Search for the cell housing the specified text and yield its [x, y] center coordinate. 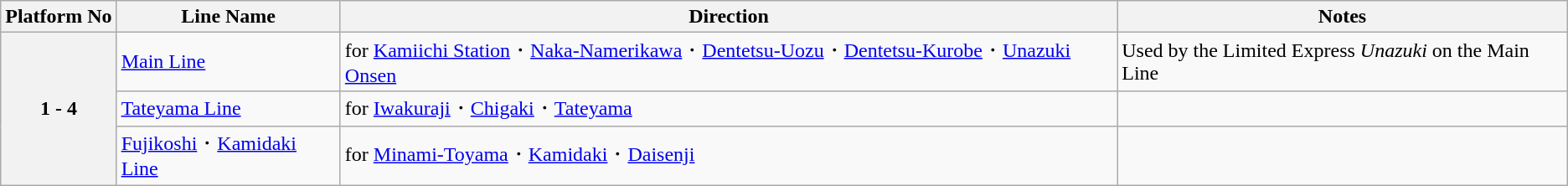
Fujikoshi・Kamidaki Line [228, 156]
Line Name [228, 17]
Direction [729, 17]
Used by the Limited Express Unazuki on the Main Line [1343, 62]
1 - 4 [59, 109]
for Minami-Toyama・Kamidaki・Daisenji [729, 156]
Notes [1343, 17]
Tateyama Line [228, 109]
for Iwakuraji・Chigaki・Tateyama [729, 109]
Main Line [228, 62]
for Kamiichi Station・Naka-Namerikawa・Dentetsu-Uozu・Dentetsu-Kurobe・Unazuki Onsen [729, 62]
Platform No [59, 17]
